Scan for the cell matching the given text and deliver its [X, Y] coordinate at center. 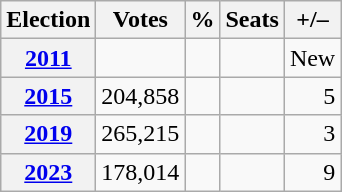
2011 [48, 58]
Votes [140, 20]
% [202, 20]
265,215 [140, 134]
New [312, 58]
Seats [252, 20]
9 [312, 172]
3 [312, 134]
204,858 [140, 96]
178,014 [140, 172]
2019 [48, 134]
2023 [48, 172]
+/– [312, 20]
Election [48, 20]
5 [312, 96]
2015 [48, 96]
